Return the (x, y) coordinate for the center point of the cell that contains the specified text.  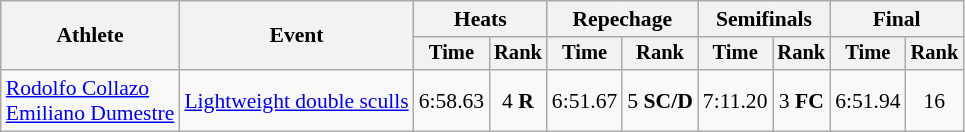
Athlete (90, 36)
6:51.94 (868, 100)
Repechage (622, 19)
Heats (480, 19)
3 FC (801, 100)
4 R (518, 100)
16 (935, 100)
6:51.67 (584, 100)
Event (296, 36)
Semifinals (764, 19)
Lightweight double sculls (296, 100)
Rodolfo CollazoEmiliano Dumestre (90, 100)
6:58.63 (452, 100)
7:11.20 (736, 100)
5 SC/D (660, 100)
Final (896, 19)
